Output the (x, y) coordinate of the center of the cell containing the given text.  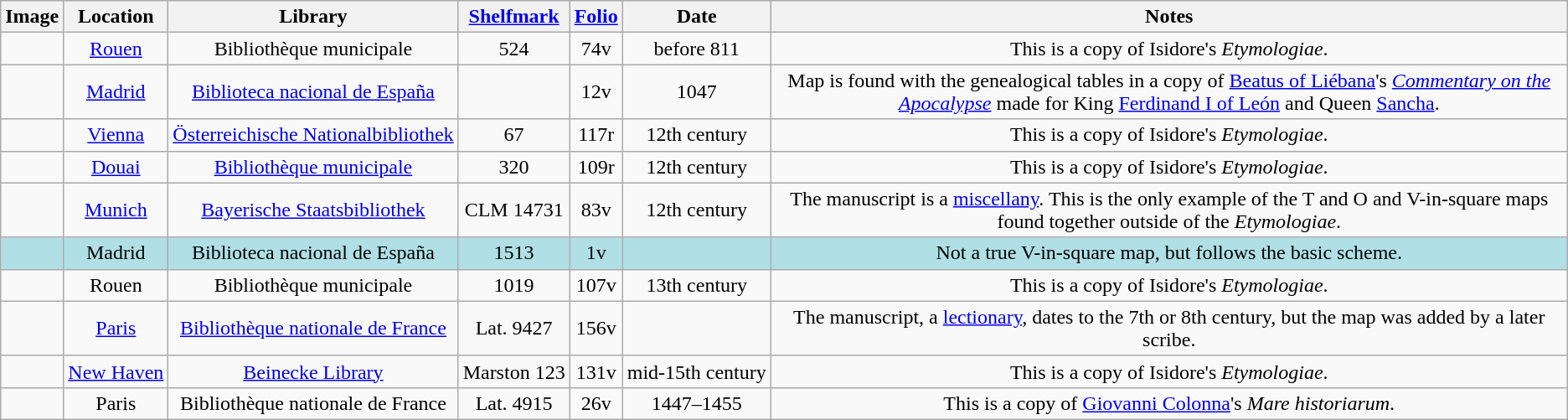
156v (596, 329)
New Haven (116, 371)
Bayerische Staatsbibliothek (313, 210)
Österreichische Nationalbibliothek (313, 135)
before 811 (697, 49)
Library (313, 17)
CLM 14731 (514, 210)
1447–1455 (697, 403)
Shelfmark (514, 17)
12v (596, 92)
107v (596, 285)
26v (596, 403)
117r (596, 135)
1v (596, 253)
Beinecke Library (313, 371)
524 (514, 49)
109r (596, 167)
Notes (1169, 17)
Date (697, 17)
Not a true V-in-square map, but follows the basic scheme. (1169, 253)
Location (116, 17)
Image (32, 17)
1047 (697, 92)
83v (596, 210)
Marston 123 (514, 371)
The manuscript is a miscellany. This is the only example of the T and O and V-in-square maps found together outside of the Etymologiae. (1169, 210)
mid-15th century (697, 371)
Lat. 4915 (514, 403)
1019 (514, 285)
13th century (697, 285)
The manuscript, a lectionary, dates to the 7th or 8th century, but the map was added by a later scribe. (1169, 329)
74v (596, 49)
1513 (514, 253)
Munich (116, 210)
Douai (116, 167)
Lat. 9427 (514, 329)
This is a copy of Giovanni Colonna's Mare historiarum. (1169, 403)
320 (514, 167)
67 (514, 135)
Vienna (116, 135)
131v (596, 371)
Folio (596, 17)
